Locate the cell with the specified text and output its [X, Y] center coordinate. 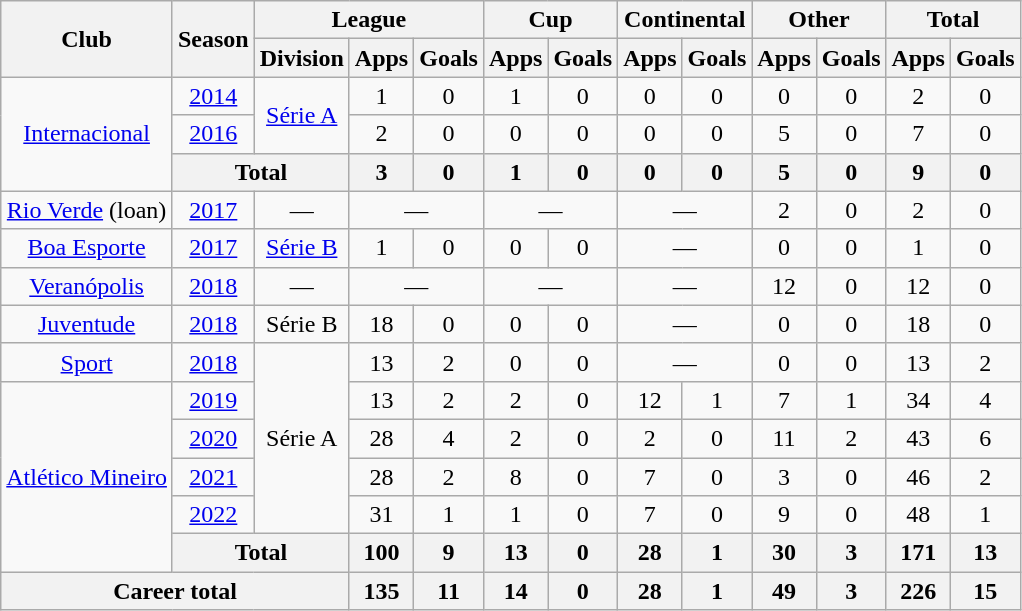
15 [985, 591]
Cup [550, 20]
2021 [213, 477]
2014 [213, 96]
2019 [213, 400]
8 [515, 477]
2022 [213, 515]
34 [918, 400]
135 [381, 591]
Veranópolis [87, 286]
Career total [176, 591]
2020 [213, 438]
6 [985, 438]
Boa Esporte [87, 248]
Division [302, 58]
Juventude [87, 324]
Other [819, 20]
46 [918, 477]
2016 [213, 134]
30 [784, 553]
31 [381, 515]
Continental [685, 20]
Club [87, 39]
226 [918, 591]
Atlético Mineiro [87, 476]
Sport [87, 362]
43 [918, 438]
League [368, 20]
Season [213, 39]
Rio Verde (loan) [87, 210]
Internacional [87, 134]
171 [918, 553]
49 [784, 591]
100 [381, 553]
48 [918, 515]
14 [515, 591]
